Identify which cell holds the provided text, then report its [X, Y] central coordinate. 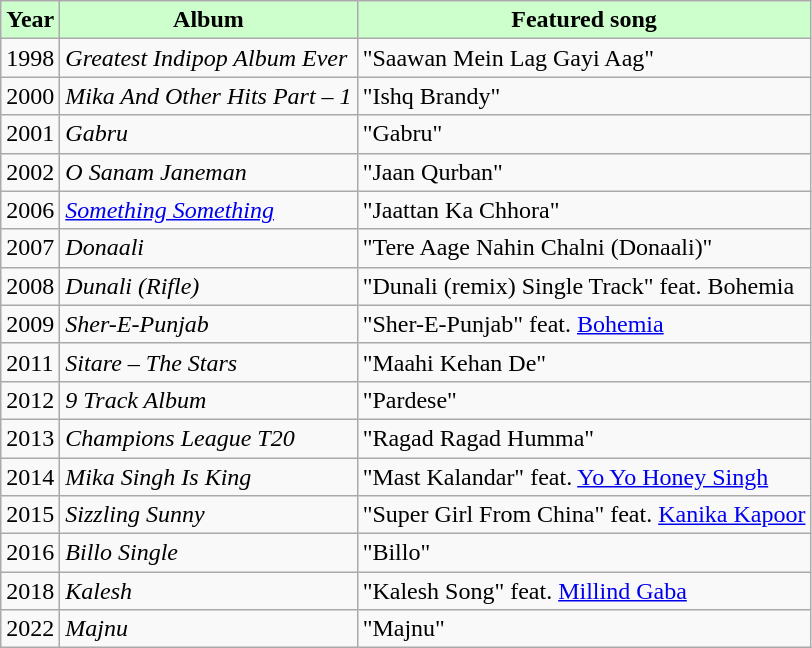
Mika Singh Is King [208, 477]
2002 [30, 172]
9 Track Album [208, 400]
"Saawan Mein Lag Gayi Aag" [584, 58]
2014 [30, 477]
"Ragad Ragad Humma" [584, 438]
"Ishq Brandy" [584, 96]
2016 [30, 553]
2013 [30, 438]
"Mast Kalandar" feat. Yo Yo Honey Singh [584, 477]
2008 [30, 286]
"Majnu" [584, 629]
Donaali [208, 248]
2009 [30, 324]
2000 [30, 96]
"Pardese" [584, 400]
"Kalesh Song" feat. Millind Gaba [584, 591]
2022 [30, 629]
Majnu [208, 629]
2012 [30, 400]
2015 [30, 515]
Year [30, 20]
Featured song [584, 20]
"Super Girl From China" feat. Kanika Kapoor [584, 515]
Mika And Other Hits Part – 1 [208, 96]
"Gabru" [584, 134]
2007 [30, 248]
2001 [30, 134]
2006 [30, 210]
Champions League T20 [208, 438]
"Billo" [584, 553]
"Jaan Qurban" [584, 172]
"Dunali (remix) Single Track" feat. Bohemia [584, 286]
Billo Single [208, 553]
2018 [30, 591]
Gabru [208, 134]
Something Something [208, 210]
Sitare – The Stars [208, 362]
Sizzling Sunny [208, 515]
Album [208, 20]
Kalesh [208, 591]
O Sanam Janeman [208, 172]
Sher-E-Punjab [208, 324]
Greatest Indipop Album Ever [208, 58]
"Maahi Kehan De" [584, 362]
Dunali (Rifle) [208, 286]
1998 [30, 58]
"Tere Aage Nahin Chalni (Donaali)" [584, 248]
"Jaattan Ka Chhora" [584, 210]
"Sher-E-Punjab" feat. Bohemia [584, 324]
2011 [30, 362]
